Return (X, Y) of the center of cell containing provided text 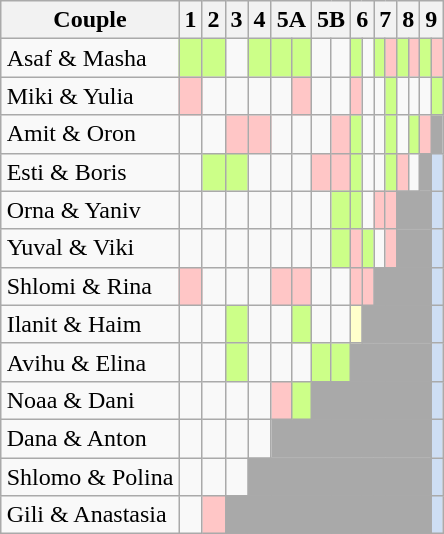
9 (432, 20)
Asaf & Masha (90, 58)
Shlomo & Polina (90, 477)
Amit & Oron (90, 134)
8 (408, 20)
2 (214, 20)
3 (236, 20)
Noaa & Dani (90, 400)
7 (386, 20)
4 (260, 20)
1 (190, 20)
Esti & Boris (90, 172)
Shlomi & Rina (90, 286)
Dana & Anton (90, 438)
Miki & Yulia (90, 96)
6 (362, 20)
Gili & Anastasia (90, 515)
5A (291, 20)
Avihu & Elina (90, 362)
Couple (90, 20)
Orna & Yaniv (90, 210)
5B (332, 20)
Yuval & Viki (90, 248)
Ilanit & Haim (90, 324)
